Find where the given text appears and provide that cell's center as (X, Y) coordinate. 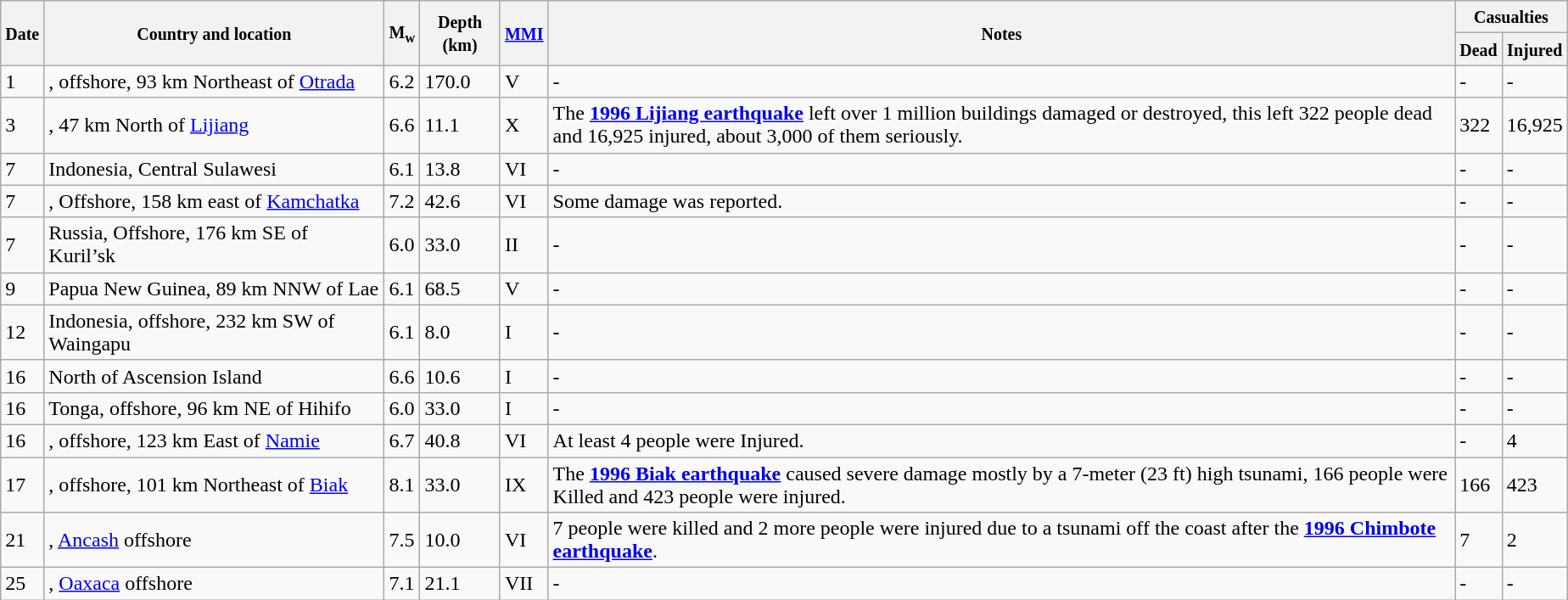
Tonga, offshore, 96 km NE of Hihifo (214, 408)
42.6 (460, 201)
423 (1534, 484)
At least 4 people were Injured. (1001, 440)
, Ancash offshore (214, 540)
21.1 (460, 584)
21 (22, 540)
North of Ascension Island (214, 376)
Injured (1534, 49)
25 (22, 584)
322 (1479, 126)
6.7 (402, 440)
Country and location (214, 33)
16,925 (1534, 126)
, 47 km North of Lijiang (214, 126)
X (524, 126)
11.1 (460, 126)
II (524, 244)
9 (22, 289)
, offshore, 123 km East of Namie (214, 440)
Some damage was reported. (1001, 201)
170.0 (460, 81)
The 1996 Biak earthquake caused severe damage mostly by a 7-meter (23 ft) high tsunami, 166 people were Killed and 423 people were injured. (1001, 484)
8.1 (402, 484)
Dead (1479, 49)
40.8 (460, 440)
Indonesia, Central Sulawesi (214, 169)
4 (1534, 440)
17 (22, 484)
MMI (524, 33)
6.2 (402, 81)
7 people were killed and 2 more people were injured due to a tsunami off the coast after the 1996 Chimbote earthquake. (1001, 540)
, offshore, 93 km Northeast of Otrada (214, 81)
10.0 (460, 540)
Depth (km) (460, 33)
10.6 (460, 376)
13.8 (460, 169)
7.5 (402, 540)
2 (1534, 540)
Date (22, 33)
Casualties (1512, 17)
, Oaxaca offshore (214, 584)
Papua New Guinea, 89 km NNW of Lae (214, 289)
, offshore, 101 km Northeast of Biak (214, 484)
8.0 (460, 333)
1 (22, 81)
Russia, Offshore, 176 km SE of Kuril’sk (214, 244)
Indonesia, offshore, 232 km SW of Waingapu (214, 333)
7.2 (402, 201)
Mw (402, 33)
166 (1479, 484)
Notes (1001, 33)
7.1 (402, 584)
IX (524, 484)
, Offshore, 158 km east of Kamchatka (214, 201)
68.5 (460, 289)
12 (22, 333)
VII (524, 584)
3 (22, 126)
